From the cell containing the given text, extract its center point as [x, y] coordinate. 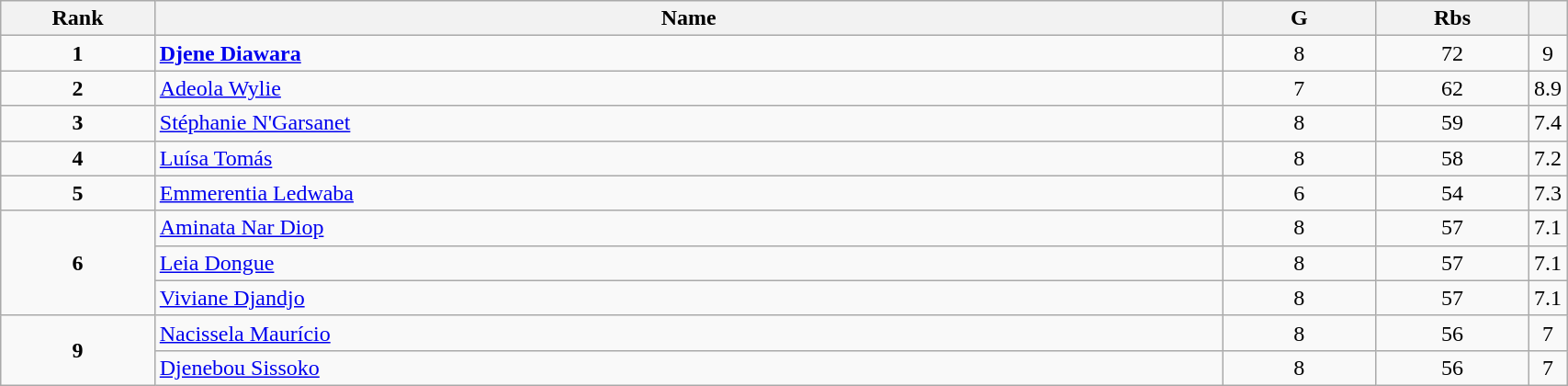
59 [1451, 123]
1 [78, 53]
54 [1451, 193]
Rank [78, 18]
7.4 [1549, 123]
Leia Dongue [689, 263]
G [1299, 18]
Rbs [1451, 18]
2 [78, 88]
58 [1451, 158]
4 [78, 158]
Emmerentia Ledwaba [689, 193]
Name [689, 18]
Stéphanie N'Garsanet [689, 123]
7.3 [1549, 193]
Nacissela Maurício [689, 333]
72 [1451, 53]
Djene Diawara [689, 53]
62 [1451, 88]
Adeola Wylie [689, 88]
Aminata Nar Diop [689, 228]
3 [78, 123]
7.2 [1549, 158]
8.9 [1549, 88]
Luísa Tomás [689, 158]
Djenebou Sissoko [689, 368]
Viviane Djandjo [689, 298]
5 [78, 193]
